Locate the cell with the specified text and output its [X, Y] center coordinate. 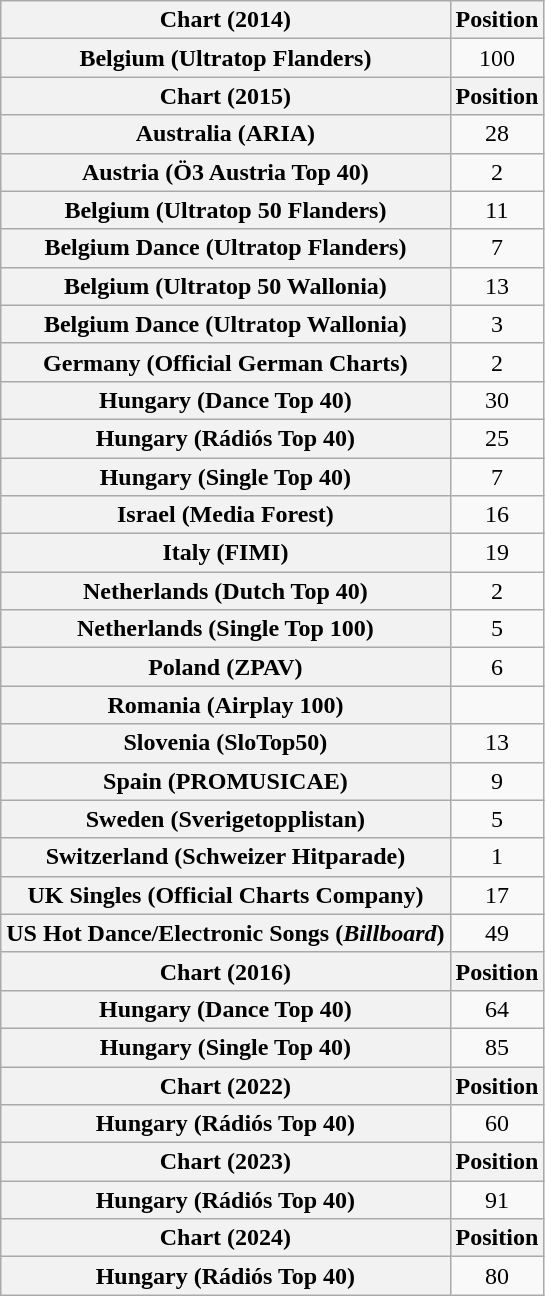
85 [497, 1047]
Germany (Official German Charts) [226, 362]
US Hot Dance/Electronic Songs (Billboard) [226, 933]
1 [497, 857]
16 [497, 515]
28 [497, 134]
Romania (Airplay 100) [226, 705]
Netherlands (Dutch Top 40) [226, 591]
Chart (2016) [226, 971]
19 [497, 553]
Sweden (Sverigetopplistan) [226, 819]
64 [497, 1009]
25 [497, 438]
11 [497, 210]
Austria (Ö3 Austria Top 40) [226, 172]
Chart (2024) [226, 1238]
Chart (2014) [226, 20]
Chart (2022) [226, 1085]
Australia (ARIA) [226, 134]
49 [497, 933]
UK Singles (Official Charts Company) [226, 895]
Chart (2015) [226, 96]
80 [497, 1276]
Belgium (Ultratop Flanders) [226, 58]
100 [497, 58]
Belgium Dance (Ultratop Wallonia) [226, 324]
Chart (2023) [226, 1162]
Poland (ZPAV) [226, 667]
30 [497, 400]
17 [497, 895]
60 [497, 1124]
Belgium (Ultratop 50 Wallonia) [226, 286]
6 [497, 667]
Slovenia (SloTop50) [226, 743]
Italy (FIMI) [226, 553]
Belgium (Ultratop 50 Flanders) [226, 210]
Spain (PROMUSICAE) [226, 781]
9 [497, 781]
Switzerland (Schweizer Hitparade) [226, 857]
Belgium Dance (Ultratop Flanders) [226, 248]
3 [497, 324]
Israel (Media Forest) [226, 515]
Netherlands (Single Top 100) [226, 629]
91 [497, 1200]
